Provide the [x, y] coordinate of the cell's center where the given text is located.  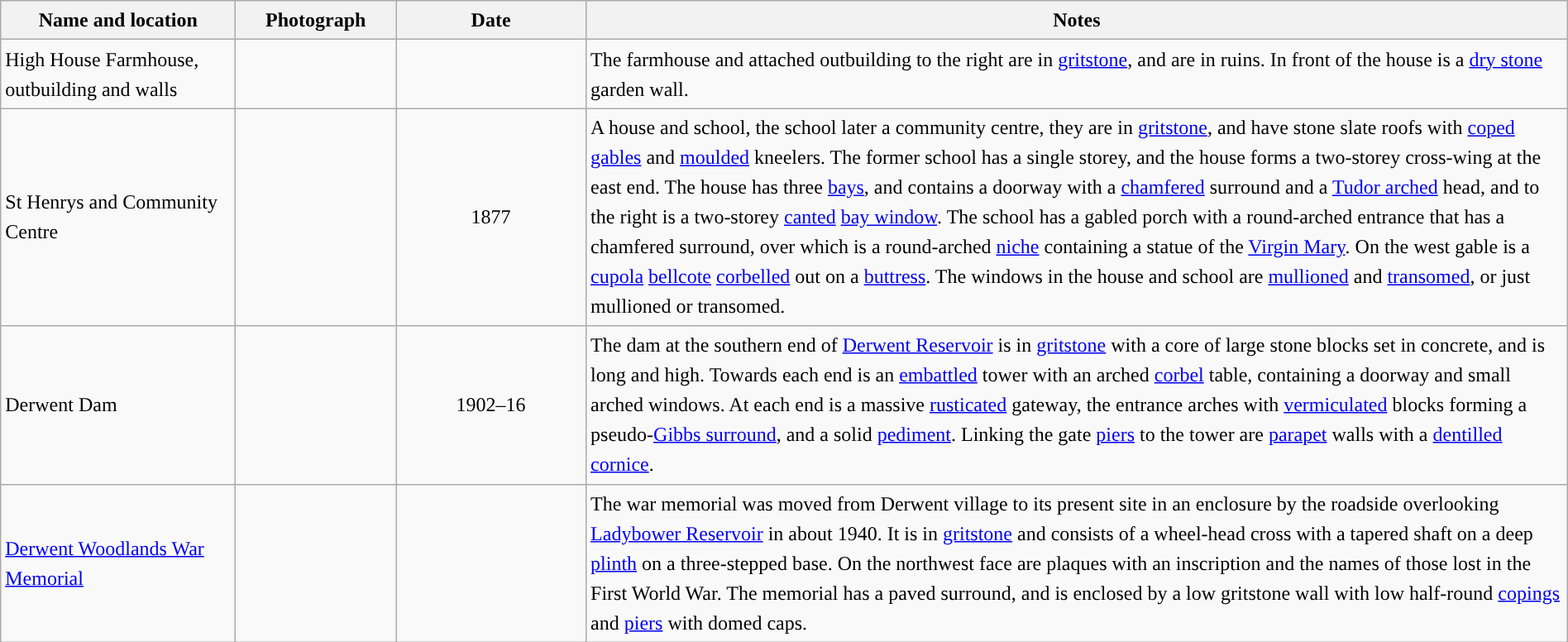
Derwent Woodlands War Memorial [118, 563]
The farmhouse and attached outbuilding to the right are in gritstone, and are in ruins. In front of the house is a dry stone garden wall. [1077, 74]
St Henrys and Community Centre [118, 217]
Derwent Dam [118, 405]
Notes [1077, 20]
Name and location [118, 20]
Photograph [316, 20]
High House Farmhouse, outbuilding and walls [118, 74]
1877 [491, 217]
1902–16 [491, 405]
Date [491, 20]
